Identify which cell holds the provided text, then report its (X, Y) central coordinate. 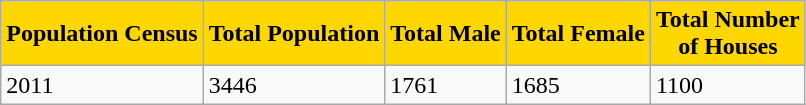
Total Female (578, 34)
3446 (294, 85)
1761 (446, 85)
1685 (578, 85)
Total Number of Houses (728, 34)
Total Male (446, 34)
1100 (728, 85)
Population Census (102, 34)
Total Population (294, 34)
2011 (102, 85)
